Return the [X, Y] coordinate for the center point of the cell that contains the specified text.  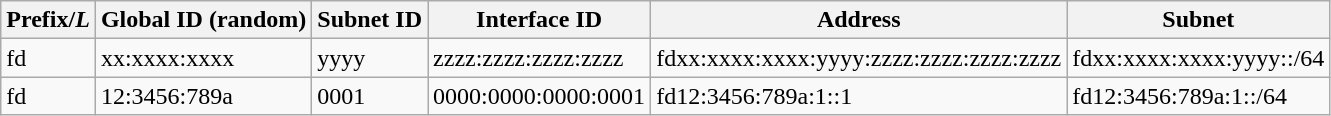
Subnet [1198, 20]
yyyy [370, 58]
Prefix/L [48, 20]
Global ID (random) [203, 20]
zzzz:zzzz:zzzz:zzzz [540, 58]
xx:xxxx:xxxx [203, 58]
12:3456:789a [203, 96]
0000:0000:0000:0001 [540, 96]
0001 [370, 96]
Address [859, 20]
fdxx:xxxx:xxxx:yyyy::/64 [1198, 58]
Interface ID [540, 20]
fdxx:xxxx:xxxx:yyyy:zzzz:zzzz:zzzz:zzzz [859, 58]
fd12:3456:789a:1::/64 [1198, 96]
fd12:3456:789a:1::1 [859, 96]
Subnet ID [370, 20]
